Output the [x, y] coordinate of the center of the cell containing the given text.  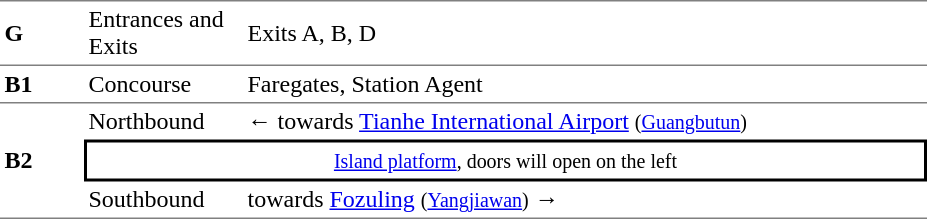
← towards Tianhe International Airport (Guangbutun) [585, 122]
Faregates, Station Agent [585, 85]
B1 [42, 85]
Concourse [164, 85]
Exits A, B, D [585, 33]
Entrances and Exits [164, 33]
Island platform, doors will open on the left [506, 161]
G [42, 33]
Northbound [164, 122]
